Output the [X, Y] coordinate of the center of the cell containing the given text.  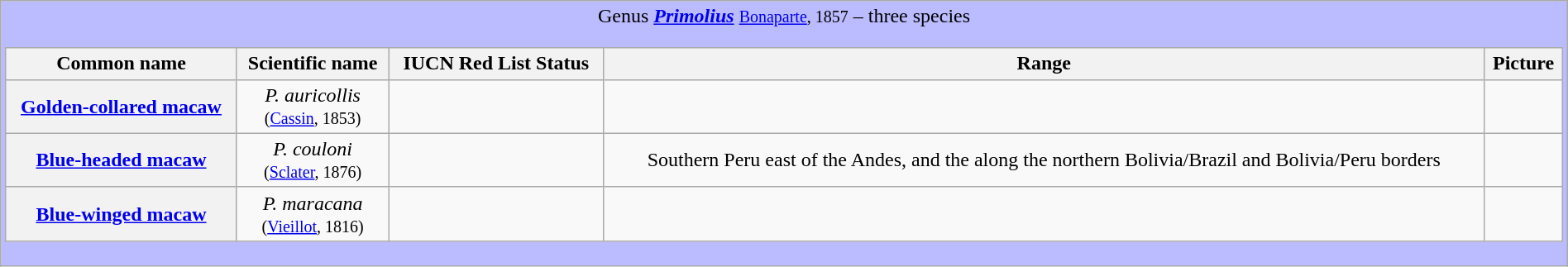
Golden-collared macaw [121, 106]
Blue-headed macaw [121, 160]
P. couloni (Sclater, 1876) [313, 160]
Blue-winged macaw [121, 213]
Southern Peru east of the Andes, and the along the northern Bolivia/Brazil and Bolivia/Peru borders [1044, 160]
Range [1044, 64]
P. auricollis (Cassin, 1853) [313, 106]
P. maracana (Vieillot, 1816) [313, 213]
Scientific name [313, 64]
IUCN Red List Status [496, 64]
Common name [121, 64]
Picture [1523, 64]
